Provide the (X, Y) coordinate of the cell's center where the given text is located.  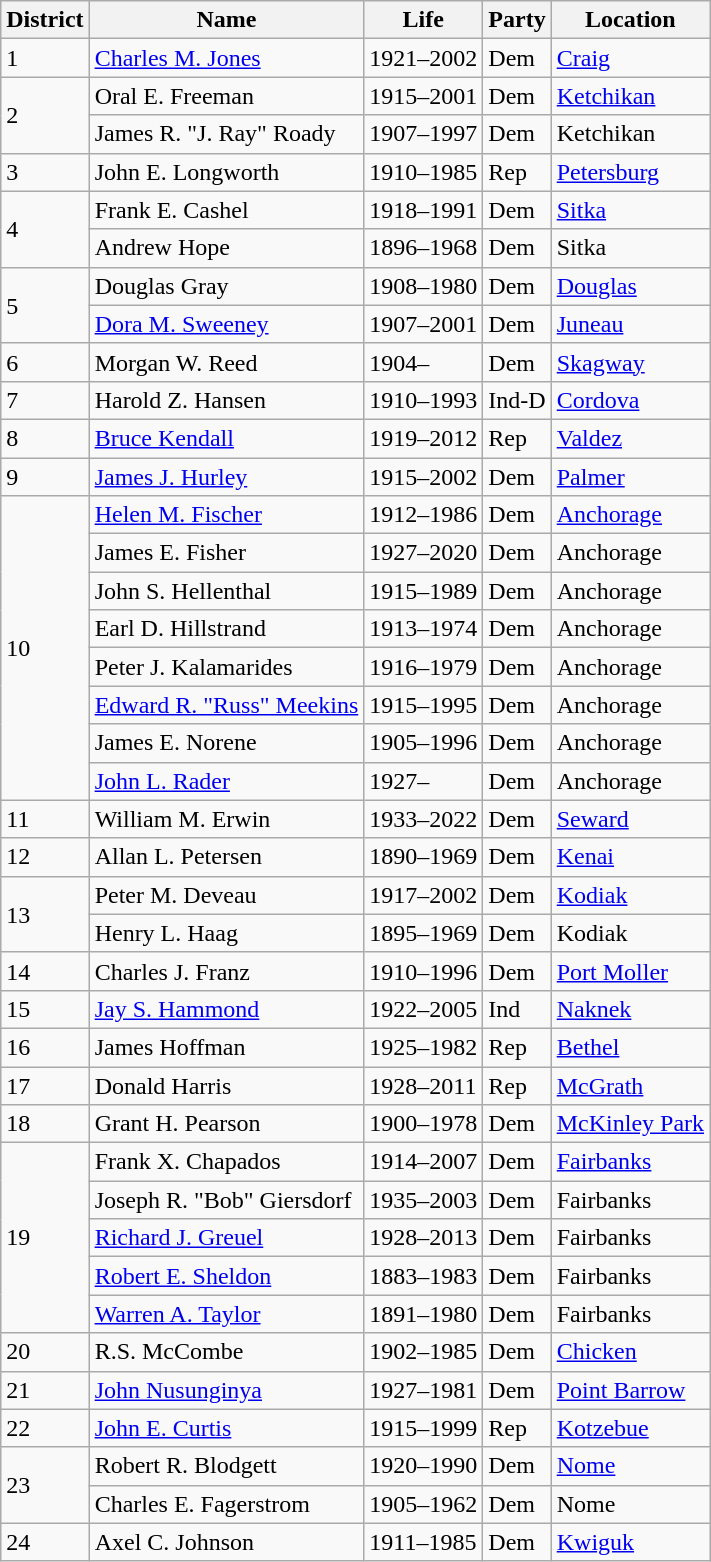
Helen M. Fischer (226, 515)
23 (45, 1485)
1902–1985 (424, 1352)
1927– (424, 781)
Kotzebue (630, 1428)
James J. Hurley (226, 477)
Skagway (630, 362)
John S. Hellenthal (226, 591)
5 (45, 305)
1910–1996 (424, 971)
24 (45, 1542)
Craig (630, 58)
1913–1974 (424, 629)
Ind (517, 1009)
Douglas (630, 286)
21 (45, 1390)
James R. "J. Ray" Roady (226, 134)
1914–2007 (424, 1162)
1907–2001 (424, 324)
1883–1983 (424, 1276)
17 (45, 1085)
1890–1969 (424, 857)
Cordova (630, 400)
1908–1980 (424, 286)
James E. Fisher (226, 553)
Frank X. Chapados (226, 1162)
Robert E. Sheldon (226, 1276)
18 (45, 1124)
Donald Harris (226, 1085)
1927–2020 (424, 553)
14 (45, 971)
James E. Norene (226, 743)
1919–2012 (424, 438)
19 (45, 1238)
1928–2011 (424, 1085)
1910–1985 (424, 172)
1921–2002 (424, 58)
1891–1980 (424, 1314)
Warren A. Taylor (226, 1314)
1933–2022 (424, 819)
Charles M. Jones (226, 58)
Robert R. Blodgett (226, 1466)
McKinley Park (630, 1124)
1911–1985 (424, 1542)
6 (45, 362)
Earl D. Hillstrand (226, 629)
9 (45, 477)
1918–1991 (424, 210)
James Hoffman (226, 1047)
1915–2002 (424, 477)
20 (45, 1352)
1915–1989 (424, 591)
1915–1999 (424, 1428)
1 (45, 58)
1904– (424, 362)
Port Moller (630, 971)
1927–1981 (424, 1390)
8 (45, 438)
Charles E. Fagerstrom (226, 1504)
Douglas Gray (226, 286)
1895–1969 (424, 933)
Valdez (630, 438)
Peter J. Kalamarides (226, 667)
Point Barrow (630, 1390)
1935–2003 (424, 1200)
1925–1982 (424, 1047)
Axel C. Johnson (226, 1542)
Jay S. Hammond (226, 1009)
Charles J. Franz (226, 971)
10 (45, 648)
Allan L. Petersen (226, 857)
Morgan W. Reed (226, 362)
Oral E. Freeman (226, 96)
1912–1986 (424, 515)
Naknek (630, 1009)
1916–1979 (424, 667)
Name (226, 20)
John E. Longworth (226, 172)
William M. Erwin (226, 819)
2 (45, 115)
1896–1968 (424, 248)
12 (45, 857)
Juneau (630, 324)
Kenai (630, 857)
1905–1962 (424, 1504)
1907–1997 (424, 134)
Bruce Kendall (226, 438)
1920–1990 (424, 1466)
22 (45, 1428)
R.S. McCombe (226, 1352)
3 (45, 172)
Joseph R. "Bob" Giersdorf (226, 1200)
Party (517, 20)
1905–1996 (424, 743)
Bethel (630, 1047)
Frank E. Cashel (226, 210)
Grant H. Pearson (226, 1124)
1928–2013 (424, 1238)
1900–1978 (424, 1124)
Kwiguk (630, 1542)
Palmer (630, 477)
15 (45, 1009)
13 (45, 914)
4 (45, 229)
District (45, 20)
John L. Rader (226, 781)
16 (45, 1047)
1922–2005 (424, 1009)
Location (630, 20)
11 (45, 819)
1910–1993 (424, 400)
Andrew Hope (226, 248)
Seward (630, 819)
John E. Curtis (226, 1428)
Petersburg (630, 172)
Edward R. "Russ" Meekins (226, 705)
Richard J. Greuel (226, 1238)
1915–2001 (424, 96)
Dora M. Sweeney (226, 324)
McGrath (630, 1085)
Peter M. Deveau (226, 895)
1917–2002 (424, 895)
John Nusunginya (226, 1390)
Ind-D (517, 400)
Chicken (630, 1352)
7 (45, 400)
Henry L. Haag (226, 933)
Harold Z. Hansen (226, 400)
Life (424, 20)
1915–1995 (424, 705)
